Extract the (X, Y) coordinate from the center of the cell holding the provided text.  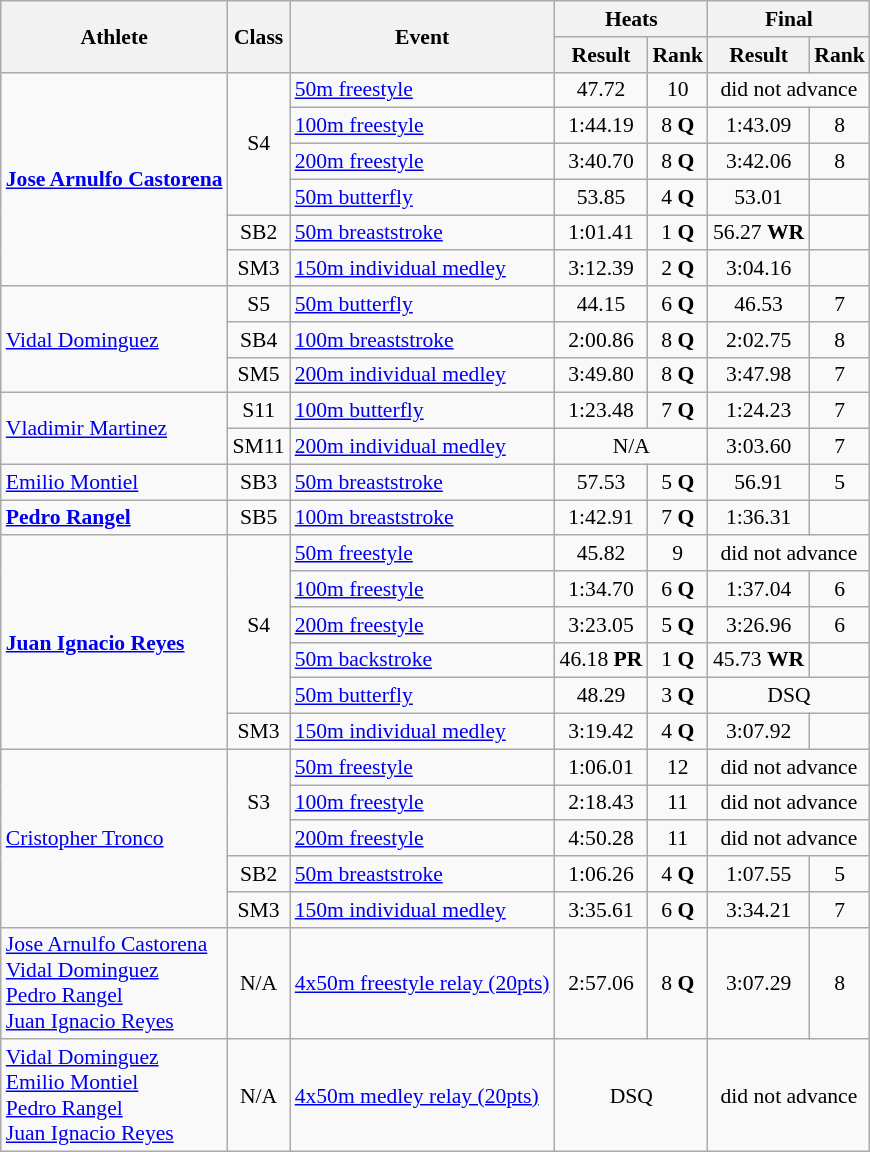
3:40.70 (602, 162)
48.29 (602, 696)
3:07.29 (758, 983)
50m backstroke (422, 660)
56.91 (758, 482)
4x50m medley relay (20pts) (422, 1096)
SM11 (259, 447)
Juan Ignacio Reyes (114, 643)
2:00.86 (602, 340)
1:42.91 (602, 518)
3:19.42 (602, 732)
47.72 (602, 90)
Vladimir Martinez (114, 428)
45.82 (602, 554)
3:26.96 (758, 625)
100m butterfly (422, 411)
56.27 WR (758, 233)
1:01.41 (602, 233)
3:03.60 (758, 447)
10 (678, 90)
S3 (259, 802)
3:07.92 (758, 732)
Class (259, 36)
1:37.04 (758, 589)
Jose Arnulfo Castorena (114, 179)
3:47.98 (758, 375)
Final (789, 19)
53.85 (602, 197)
3:42.06 (758, 162)
S11 (259, 411)
SM5 (259, 375)
Emilio Montiel (114, 482)
1:24.23 (758, 411)
Heats (632, 19)
1:23.48 (602, 411)
1:06.01 (602, 767)
57.53 (602, 482)
SB5 (259, 518)
3:35.61 (602, 910)
Cristopher Tronco (114, 838)
Vidal Dominguez (114, 340)
S5 (259, 304)
3:12.39 (602, 269)
SB3 (259, 482)
53.01 (758, 197)
2:02.75 (758, 340)
1:44.19 (602, 126)
Vidal Dominguez Emilio Montiel Pedro Rangel Juan Ignacio Reyes (114, 1096)
SB4 (259, 340)
9 (678, 554)
1:36.31 (758, 518)
45.73 WR (758, 660)
1:07.55 (758, 874)
4:50.28 (602, 839)
4x50m freestyle relay (20pts) (422, 983)
Jose Arnulfo Castorena Vidal Dominguez Pedro Rangel Juan Ignacio Reyes (114, 983)
Event (422, 36)
46.53 (758, 304)
2:18.43 (602, 803)
2 Q (678, 269)
3:49.80 (602, 375)
44.15 (602, 304)
12 (678, 767)
Athlete (114, 36)
2:57.06 (602, 983)
3:23.05 (602, 625)
46.18 PR (602, 660)
3:34.21 (758, 910)
1:43.09 (758, 126)
3:04.16 (758, 269)
1:34.70 (602, 589)
1:06.26 (602, 874)
Pedro Rangel (114, 518)
3 Q (678, 696)
